Provide the [X, Y] coordinate of the cell's center where the given text is located.  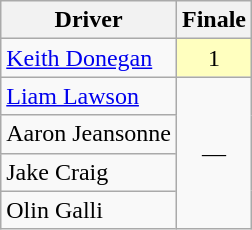
1 [214, 58]
Keith Donegan [89, 58]
Liam Lawson [89, 96]
Driver [89, 20]
Aaron Jeansonne [89, 134]
Jake Craig [89, 172]
— [214, 153]
Finale [214, 20]
Olin Galli [89, 210]
